Return the (x, y) coordinate for the center point of the cell that contains the specified text.  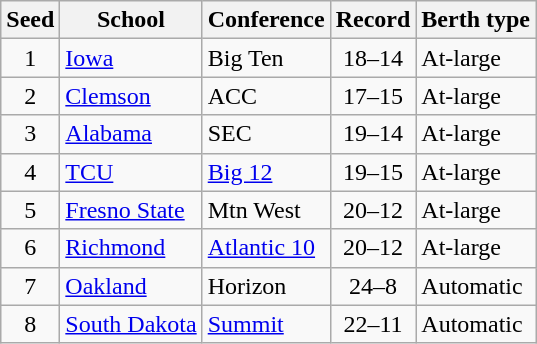
3 (30, 134)
Horizon (266, 286)
Oakland (131, 286)
1 (30, 58)
Clemson (131, 96)
5 (30, 210)
22–11 (373, 324)
TCU (131, 172)
Summit (266, 324)
SEC (266, 134)
Atlantic 10 (266, 248)
17–15 (373, 96)
24–8 (373, 286)
Berth type (476, 20)
Mtn West (266, 210)
Seed (30, 20)
Record (373, 20)
Big Ten (266, 58)
18–14 (373, 58)
7 (30, 286)
19–14 (373, 134)
School (131, 20)
Alabama (131, 134)
6 (30, 248)
Richmond (131, 248)
Conference (266, 20)
ACC (266, 96)
Big 12 (266, 172)
South Dakota (131, 324)
Iowa (131, 58)
4 (30, 172)
2 (30, 96)
Fresno State (131, 210)
19–15 (373, 172)
8 (30, 324)
